Find where the given text appears and provide that cell's center as (x, y) coordinate. 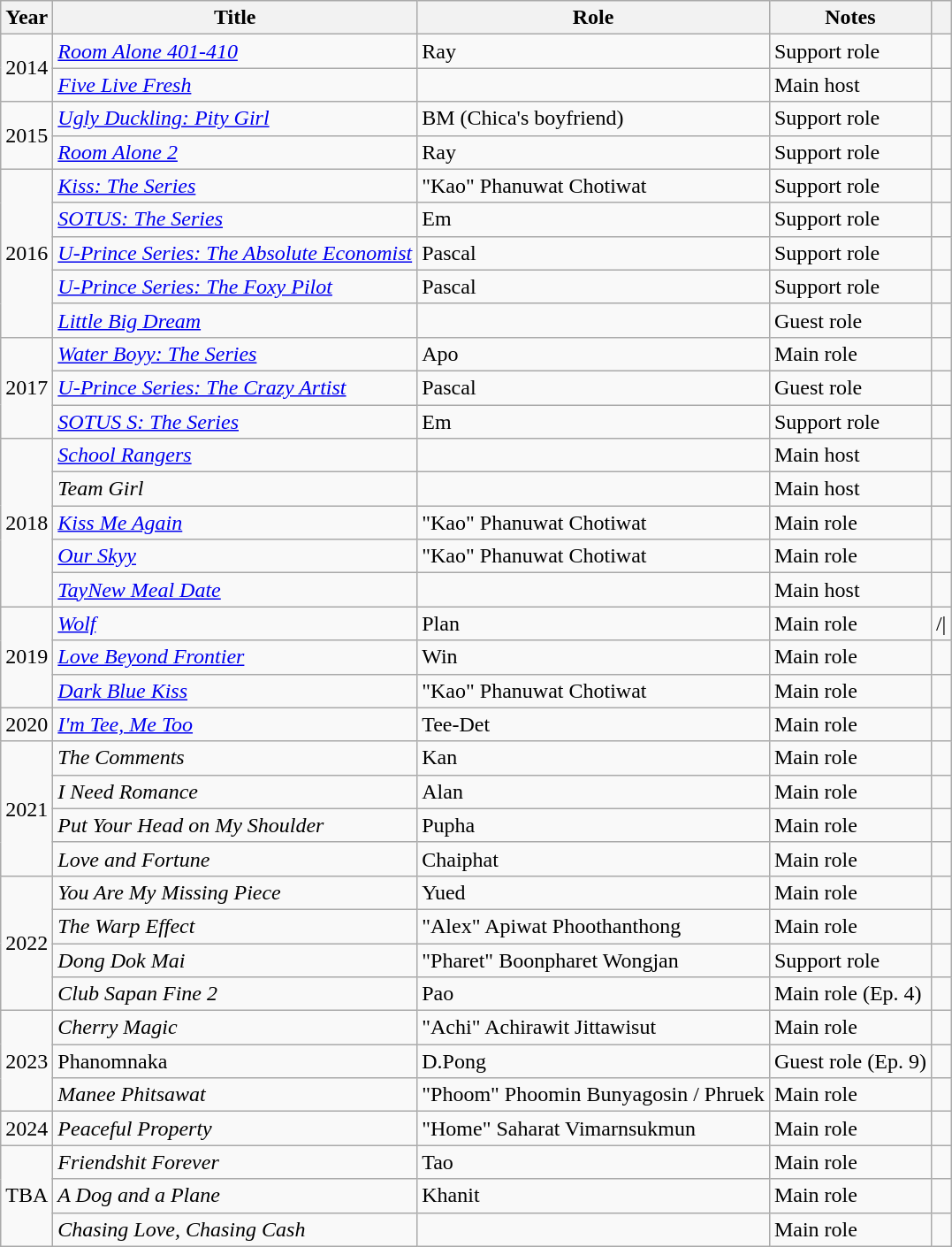
The Comments (235, 758)
Guest role (Ep. 9) (850, 1061)
U-Prince Series: The Crazy Artist (235, 387)
Friendshit Forever (235, 1162)
The Warp Effect (235, 926)
School Rangers (235, 455)
Chaiphat (594, 859)
Five Live Fresh (235, 85)
BM (Chica's boyfriend) (594, 119)
Apo (594, 354)
TayNew Meal Date (235, 590)
2024 (27, 1128)
Love and Fortune (235, 859)
Club Sapan Fine 2 (235, 994)
2016 (27, 253)
Our Skyy (235, 556)
Role (594, 18)
2023 (27, 1061)
Title (235, 18)
2017 (27, 387)
Tee-Det (594, 724)
"Pharet" Boonpharet Wongjan (594, 960)
"Home" Saharat Vimarnsukmun (594, 1128)
"Achi" Achirawit Jittawisut (594, 1028)
2019 (27, 657)
/| (941, 623)
Plan (594, 623)
Water Boyy: The Series (235, 354)
2020 (27, 724)
Year (27, 18)
Yued (594, 892)
"Alex" Apiwat Phoothanthong (594, 926)
I Need Romance (235, 792)
Manee Phitsawat (235, 1095)
2018 (27, 523)
2021 (27, 808)
Dong Dok Mai (235, 960)
Love Beyond Frontier (235, 657)
Wolf (235, 623)
D.Pong (594, 1061)
2015 (27, 135)
TBA (27, 1196)
SOTUS: The Series (235, 219)
Phanomnaka (235, 1061)
Pupha (594, 825)
2014 (27, 68)
Little Big Dream (235, 320)
Dark Blue Kiss (235, 691)
Notes (850, 18)
A Dog and a Plane (235, 1196)
Alan (594, 792)
U-Prince Series: The Absolute Economist (235, 253)
Room Alone 401-410 (235, 51)
Pao (594, 994)
Room Alone 2 (235, 152)
U-Prince Series: The Foxy Pilot (235, 287)
Team Girl (235, 489)
Main role (Ep. 4) (850, 994)
Win (594, 657)
Kan (594, 758)
Cherry Magic (235, 1028)
"Phoom" Phoomin Bunyagosin / Phruek (594, 1095)
Tao (594, 1162)
Kiss: The Series (235, 186)
Put Your Head on My Shoulder (235, 825)
I'm Tee, Me Too (235, 724)
You Are My Missing Piece (235, 892)
Ugly Duckling: Pity Girl (235, 119)
Peaceful Property (235, 1128)
Khanit (594, 1196)
Kiss Me Again (235, 523)
SOTUS S: The Series (235, 422)
2022 (27, 943)
Chasing Love, Chasing Cash (235, 1229)
